Find where the given text appears and provide that cell's center as [X, Y] coordinate. 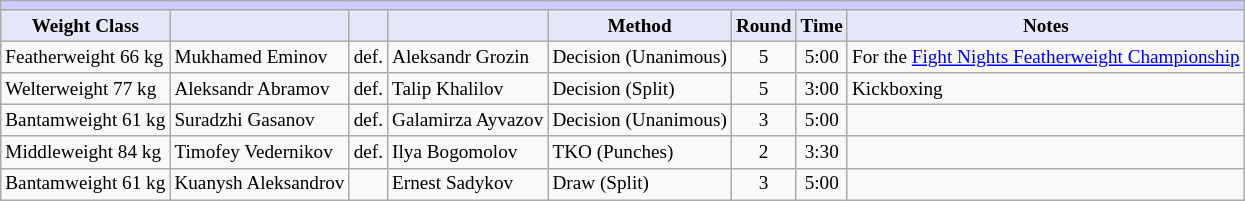
Time [822, 26]
Aleksandr Grozin [468, 57]
Galamirza Ayvazov [468, 121]
Ilya Bogomolov [468, 152]
Mukhamed Eminov [260, 57]
Ernest Sadykov [468, 184]
Suradzhi Gasanov [260, 121]
Kickboxing [1046, 89]
Welterweight 77 kg [86, 89]
2 [764, 152]
Notes [1046, 26]
3:00 [822, 89]
Decision (Split) [640, 89]
Weight Class [86, 26]
Kuanysh Aleksandrov [260, 184]
Round [764, 26]
Middleweight 84 kg [86, 152]
Featherweight 66 kg [86, 57]
Timofey Vedernikov [260, 152]
Talip Khalilov [468, 89]
Draw (Split) [640, 184]
Method [640, 26]
Aleksandr Abramov [260, 89]
TKO (Punches) [640, 152]
3:30 [822, 152]
For the Fight Nights Featherweight Championship [1046, 57]
